Scan for the cell matching the given text and deliver its [X, Y] coordinate at center. 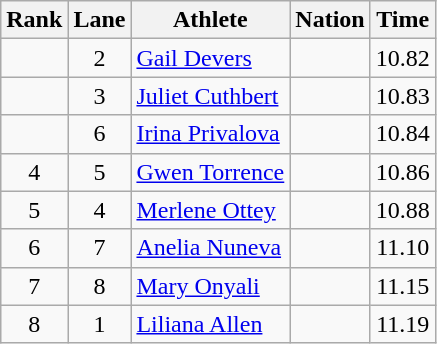
11.15 [402, 286]
Anelia Nuneva [210, 248]
Gwen Torrence [210, 172]
Juliet Cuthbert [210, 96]
Mary Onyali [210, 286]
Rank [34, 20]
11.10 [402, 248]
11.19 [402, 324]
Gail Devers [210, 58]
10.83 [402, 96]
2 [100, 58]
3 [100, 96]
10.82 [402, 58]
10.86 [402, 172]
Time [402, 20]
10.84 [402, 134]
10.88 [402, 210]
Lane [100, 20]
Athlete [210, 20]
Merlene Ottey [210, 210]
Irina Privalova [210, 134]
Liliana Allen [210, 324]
Nation [330, 20]
1 [100, 324]
